Detect which cell encompasses the target text, then output its [x, y] center coordinate. 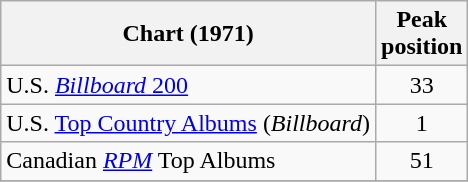
U.S. Top Country Albums (Billboard) [188, 123]
U.S. Billboard 200 [188, 85]
Peakposition [422, 34]
51 [422, 161]
33 [422, 85]
1 [422, 123]
Canadian RPM Top Albums [188, 161]
Chart (1971) [188, 34]
